Search for the cell housing the specified text and yield its [x, y] center coordinate. 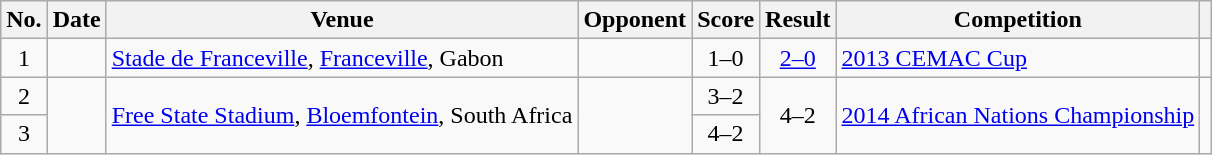
3–2 [726, 96]
Competition [1018, 20]
3 [24, 134]
Opponent [635, 20]
Stade de Franceville, Franceville, Gabon [342, 58]
2 [24, 96]
Venue [342, 20]
Result [798, 20]
2013 CEMAC Cup [1018, 58]
Free State Stadium, Bloemfontein, South Africa [342, 115]
2–0 [798, 58]
2014 African Nations Championship [1018, 115]
Date [76, 20]
1 [24, 58]
No. [24, 20]
1–0 [726, 58]
Score [726, 20]
